Detect which cell encompasses the target text, then output its (x, y) center coordinate. 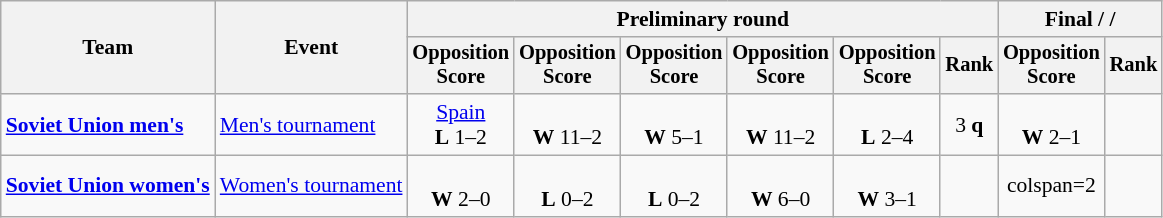
W 3–1 (888, 186)
W 6–0 (780, 186)
Event (312, 48)
Preliminary round (704, 19)
Final / / (1080, 19)
Women's tournament (312, 186)
Soviet Union men's (108, 124)
SpainL 1–2 (462, 124)
Team (108, 48)
Soviet Union women's (108, 186)
W 2–0 (462, 186)
W 5–1 (674, 124)
W 2–1 (1052, 124)
colspan=2 (1052, 186)
3 q (969, 124)
Men's tournament (312, 124)
L 2–4 (888, 124)
